Output the [x, y] coordinate of the center of the cell containing the given text.  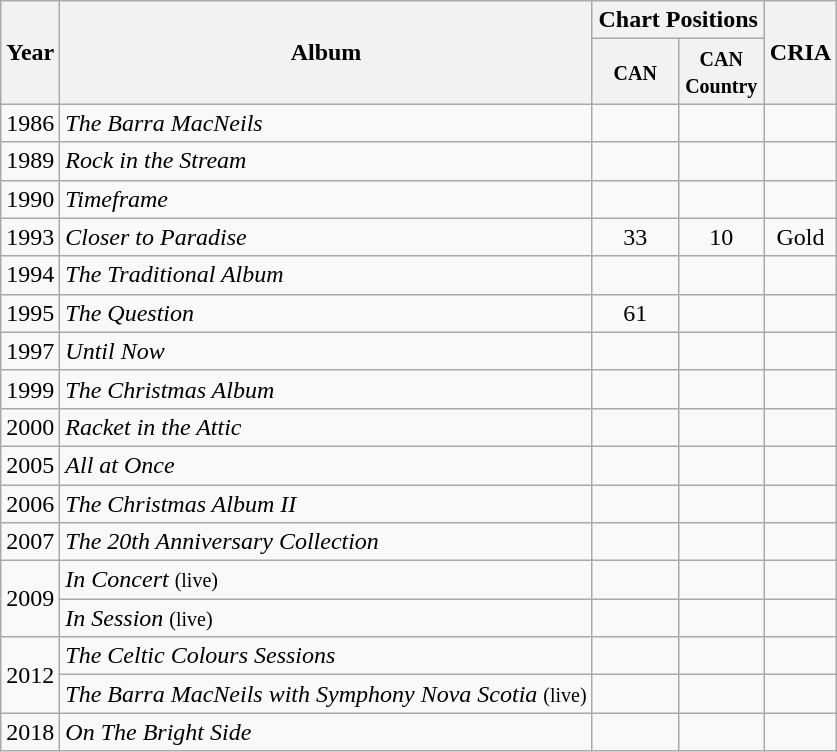
Chart Positions [678, 20]
On The Bright Side [326, 732]
All at Once [326, 465]
2005 [30, 465]
10 [721, 237]
CAN Country [721, 72]
1989 [30, 161]
The 20th Anniversary Collection [326, 542]
Closer to Paradise [326, 237]
In Session (live) [326, 618]
1994 [30, 275]
2000 [30, 427]
The Celtic Colours Sessions [326, 656]
33 [635, 237]
Racket in the Attic [326, 427]
The Traditional Album [326, 275]
2006 [30, 503]
The Barra MacNeils with Symphony Nova Scotia (live) [326, 694]
The Question [326, 313]
CAN [635, 72]
1993 [30, 237]
Gold [800, 237]
2007 [30, 542]
2009 [30, 599]
2012 [30, 675]
Album [326, 52]
Rock in the Stream [326, 161]
The Christmas Album [326, 389]
The Christmas Album II [326, 503]
1990 [30, 199]
1995 [30, 313]
The Barra MacNeils [326, 123]
CRIA [800, 52]
2018 [30, 732]
Timeframe [326, 199]
In Concert (live) [326, 580]
Year [30, 52]
1986 [30, 123]
Until Now [326, 351]
1999 [30, 389]
1997 [30, 351]
61 [635, 313]
